Pinpoint the cell where the given text exists, returning its (X, Y) midpoint coordinate. 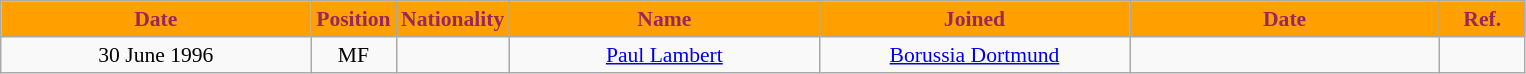
MF (354, 55)
Joined (974, 19)
Name (664, 19)
Ref. (1482, 19)
Nationality (452, 19)
Position (354, 19)
30 June 1996 (156, 55)
Paul Lambert (664, 55)
Borussia Dortmund (974, 55)
